Provide the (X, Y) coordinate of the cell's center where the given text is located.  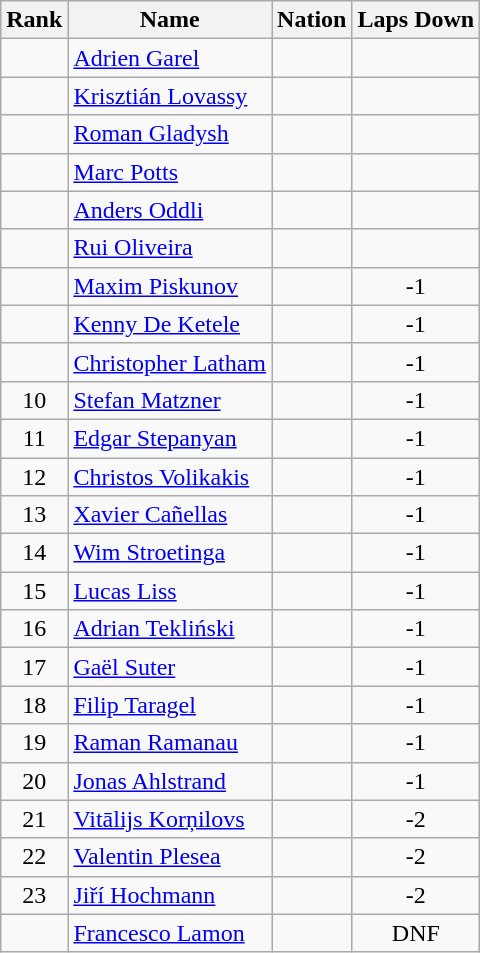
22 (34, 857)
Edgar Stepanyan (170, 438)
Nation (312, 20)
Jonas Ahlstrand (170, 781)
18 (34, 705)
Rui Oliveira (170, 248)
Jiří Hochmann (170, 895)
Christos Volikakis (170, 477)
15 (34, 591)
Stefan Matzner (170, 400)
14 (34, 553)
Francesco Lamon (170, 933)
20 (34, 781)
16 (34, 629)
Laps Down (416, 20)
17 (34, 667)
Christopher Latham (170, 362)
DNF (416, 933)
Marc Potts (170, 172)
Maxim Piskunov (170, 286)
Roman Gladysh (170, 134)
19 (34, 743)
Kenny De Ketele (170, 324)
Xavier Cañellas (170, 515)
Adrian Tekliński (170, 629)
Adrien Garel (170, 58)
Name (170, 20)
11 (34, 438)
Rank (34, 20)
Lucas Liss (170, 591)
Krisztián Lovassy (170, 96)
Anders Oddli (170, 210)
Filip Taragel (170, 705)
Valentin Plesea (170, 857)
21 (34, 819)
Raman Ramanau (170, 743)
23 (34, 895)
Gaël Suter (170, 667)
12 (34, 477)
Wim Stroetinga (170, 553)
10 (34, 400)
13 (34, 515)
Vitālijs Korņilovs (170, 819)
